Scan for the cell matching the given text and deliver its (x, y) coordinate at center. 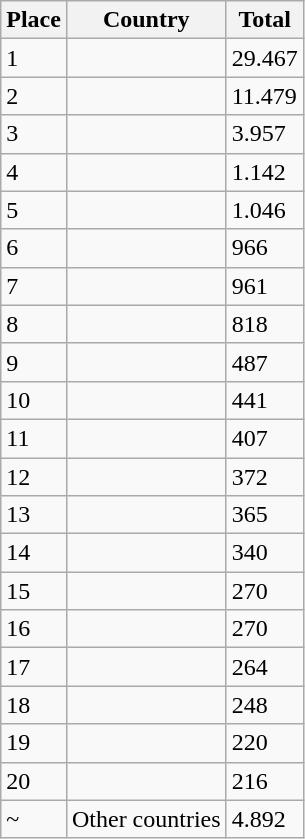
264 (264, 667)
365 (264, 515)
818 (264, 324)
18 (34, 705)
2 (34, 96)
19 (34, 743)
487 (264, 362)
1.142 (264, 172)
248 (264, 705)
1 (34, 58)
5 (34, 210)
220 (264, 743)
9 (34, 362)
20 (34, 781)
441 (264, 400)
961 (264, 286)
407 (264, 438)
372 (264, 477)
3.957 (264, 134)
4.892 (264, 819)
6 (34, 248)
1.046 (264, 210)
4 (34, 172)
~ (34, 819)
966 (264, 248)
15 (34, 591)
11.479 (264, 96)
29.467 (264, 58)
16 (34, 629)
Other countries (146, 819)
Total (264, 20)
Place (34, 20)
216 (264, 781)
13 (34, 515)
7 (34, 286)
10 (34, 400)
11 (34, 438)
8 (34, 324)
340 (264, 553)
17 (34, 667)
Country (146, 20)
14 (34, 553)
3 (34, 134)
12 (34, 477)
